Extract the [x, y] coordinate from the center of the cell holding the provided text.  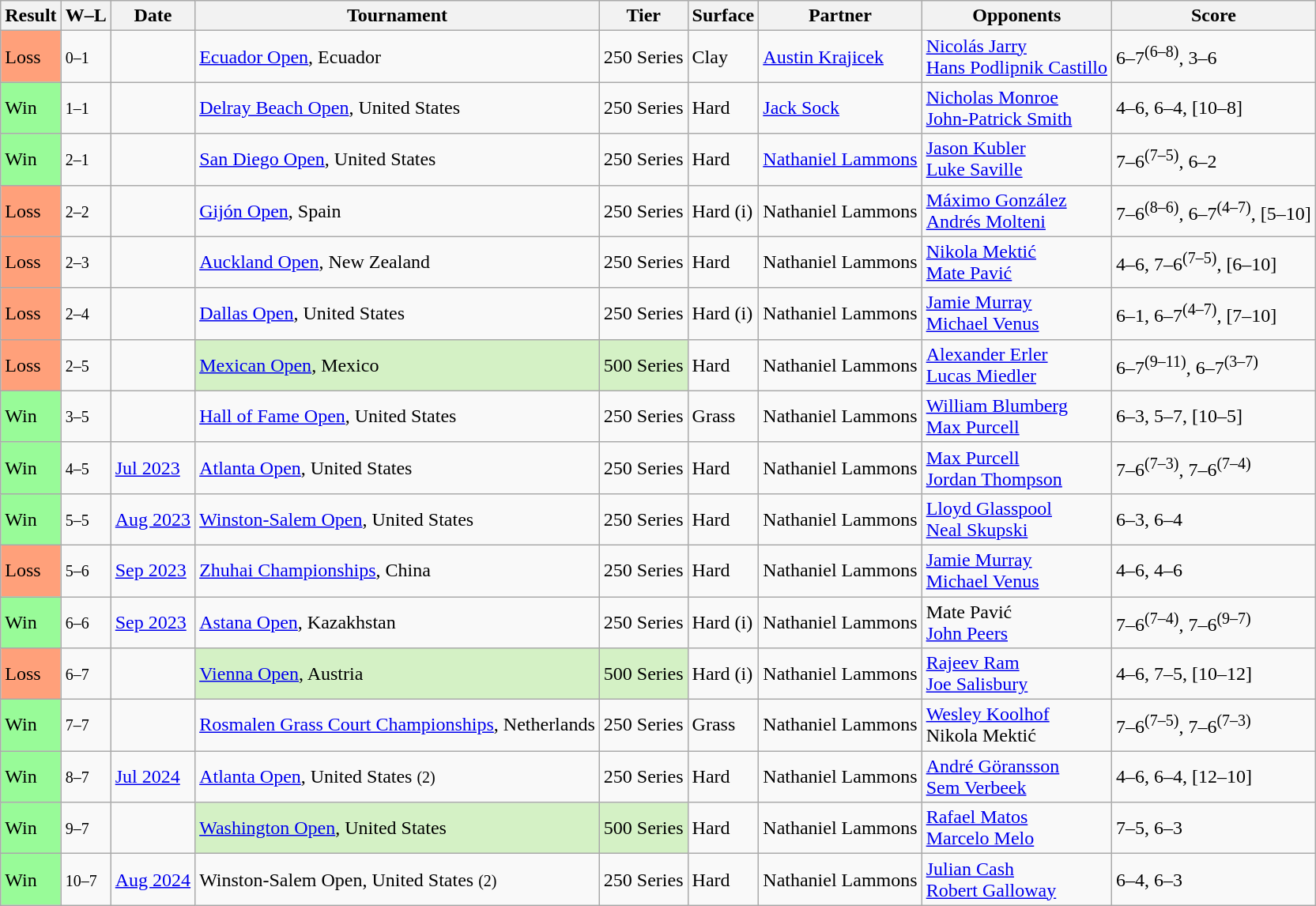
Nicolás Jarry Hans Podlipnik Castillo [1016, 57]
9–7 [85, 829]
Clay [723, 57]
6–4, 6–3 [1214, 879]
6–7(6–8), 3–6 [1214, 57]
Rosmalen Grass Court Championships, Netherlands [398, 726]
Surface [723, 16]
10–7 [85, 879]
4–6, 7–6(7–5), [6–10] [1214, 262]
4–6, 6–4, [12–10] [1214, 776]
Hall of Fame Open, United States [398, 416]
7–5, 6–3 [1214, 829]
Rajeev Ram Joe Salisbury [1016, 674]
Austin Krajicek [840, 57]
Vienna Open, Austria [398, 674]
1–1 [85, 108]
7–6(7–5), 7–6(7–3) [1214, 726]
Atlanta Open, United States [398, 468]
Julian Cash Robert Galloway [1016, 879]
6–7(9–11), 6–7(3–7) [1214, 365]
6–3, 5–7, [10–5] [1214, 416]
Tournament [398, 16]
William Blumberg Max Purcell [1016, 416]
6–7 [85, 674]
Nicholas Monroe John-Patrick Smith [1016, 108]
2–5 [85, 365]
Aug 2023 [153, 519]
Ecuador Open, Ecuador [398, 57]
2–3 [85, 262]
6–1, 6–7(4–7), [7–10] [1214, 313]
Mexican Open, Mexico [398, 365]
5–6 [85, 571]
Dallas Open, United States [398, 313]
Auckland Open, New Zealand [398, 262]
7–6(7–3), 7–6(7–4) [1214, 468]
Tier [643, 16]
7–7 [85, 726]
2–4 [85, 313]
Rafael Matos Marcelo Melo [1016, 829]
Opponents [1016, 16]
W–L [85, 16]
Delray Beach Open, United States [398, 108]
Nikola Mektić Mate Pavić [1016, 262]
6–6 [85, 621]
4–5 [85, 468]
Max Purcell Jordan Thompson [1016, 468]
Date [153, 16]
Máximo González Andrés Molteni [1016, 210]
Winston-Salem Open, United States [398, 519]
Wesley Koolhof Nikola Mektić [1016, 726]
Lloyd Glasspool Neal Skupski [1016, 519]
4–6, 7–5, [10–12] [1214, 674]
Alexander Erler Lucas Miedler [1016, 365]
5–5 [85, 519]
Zhuhai Championships, China [398, 571]
Jul 2024 [153, 776]
6–3, 6–4 [1214, 519]
7–6(7–5), 6–2 [1214, 160]
4–6, 4–6 [1214, 571]
3–5 [85, 416]
Jason Kubler Luke Saville [1016, 160]
4–6, 6–4, [10–8] [1214, 108]
2–2 [85, 210]
Astana Open, Kazakhstan [398, 621]
Score [1214, 16]
Aug 2024 [153, 879]
Washington Open, United States [398, 829]
Atlanta Open, United States (2) [398, 776]
André Göransson Sem Verbeek [1016, 776]
San Diego Open, United States [398, 160]
Jul 2023 [153, 468]
Partner [840, 16]
7–6(7–4), 7–6(9–7) [1214, 621]
Gijón Open, Spain [398, 210]
Mate Pavić John Peers [1016, 621]
7–6(8–6), 6–7(4–7), [5–10] [1214, 210]
8–7 [85, 776]
2–1 [85, 160]
0–1 [85, 57]
Jack Sock [840, 108]
Result [31, 16]
Winston-Salem Open, United States (2) [398, 879]
